From the cell containing the given text, extract its center point as (X, Y) coordinate. 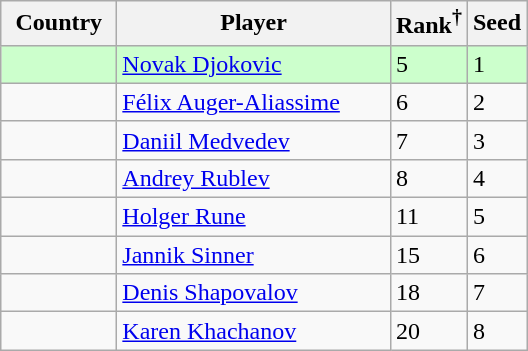
20 (428, 331)
Rank† (428, 24)
Félix Auger-Aliassime (254, 102)
2 (496, 102)
Daniil Medvedev (254, 140)
Country (59, 24)
15 (428, 255)
Karen Khachanov (254, 331)
Novak Djokovic (254, 64)
11 (428, 217)
Player (254, 24)
Jannik Sinner (254, 255)
4 (496, 178)
Denis Shapovalov (254, 293)
18 (428, 293)
Andrey Rublev (254, 178)
Seed (496, 24)
3 (496, 140)
1 (496, 64)
Holger Rune (254, 217)
